Return (X, Y) of the center of cell containing provided text 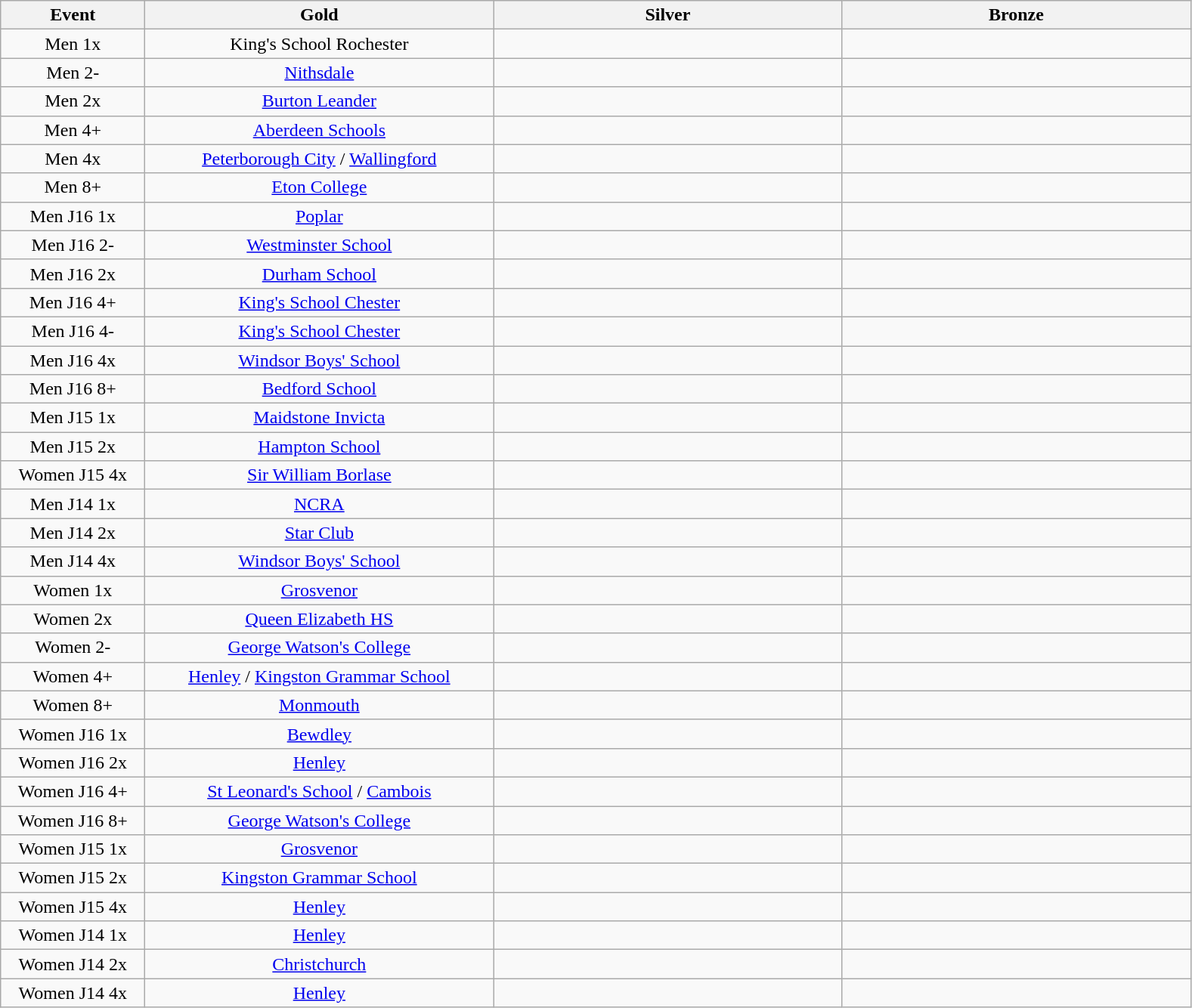
Men 4x (73, 159)
Men 2- (73, 73)
Women 2- (73, 648)
Men J15 1x (73, 418)
Christchurch (319, 964)
Bewdley (319, 734)
Silver (668, 15)
Women 8+ (73, 705)
Henley / Kingston Grammar School (319, 676)
Women J15 1x (73, 849)
Men 2x (73, 101)
Hampton School (319, 447)
Men 1x (73, 44)
Women 4+ (73, 676)
Event (73, 15)
Men J16 1x (73, 216)
Women 2x (73, 619)
Men 8+ (73, 187)
Men J16 4- (73, 331)
Men J14 2x (73, 533)
St Leonard's School / Cambois (319, 791)
Queen Elizabeth HS (319, 619)
Gold (319, 15)
Westminster School (319, 245)
Nithsdale (319, 73)
Peterborough City / Wallingford (319, 159)
Burton Leander (319, 101)
Eton College (319, 187)
Women J16 1x (73, 734)
NCRA (319, 504)
Men 4+ (73, 130)
Men J16 8+ (73, 389)
Poplar (319, 216)
Women J16 4+ (73, 791)
Men J16 2- (73, 245)
Bronze (1016, 15)
Men J15 2x (73, 447)
Maidstone Invicta (319, 418)
Monmouth (319, 705)
Men J14 4x (73, 561)
Men J14 1x (73, 504)
Durham School (319, 274)
Star Club (319, 533)
Men J16 4+ (73, 302)
Women J14 4x (73, 993)
Aberdeen Schools (319, 130)
Women J15 2x (73, 878)
Women J14 1x (73, 935)
Women J16 8+ (73, 820)
Women J14 2x (73, 964)
Men J16 2x (73, 274)
Women 1x (73, 590)
Bedford School (319, 389)
Sir William Borlase (319, 475)
Men J16 4x (73, 360)
Women J16 2x (73, 762)
Kingston Grammar School (319, 878)
King's School Rochester (319, 44)
